Pinpoint the cell where the given text exists, returning its [x, y] midpoint coordinate. 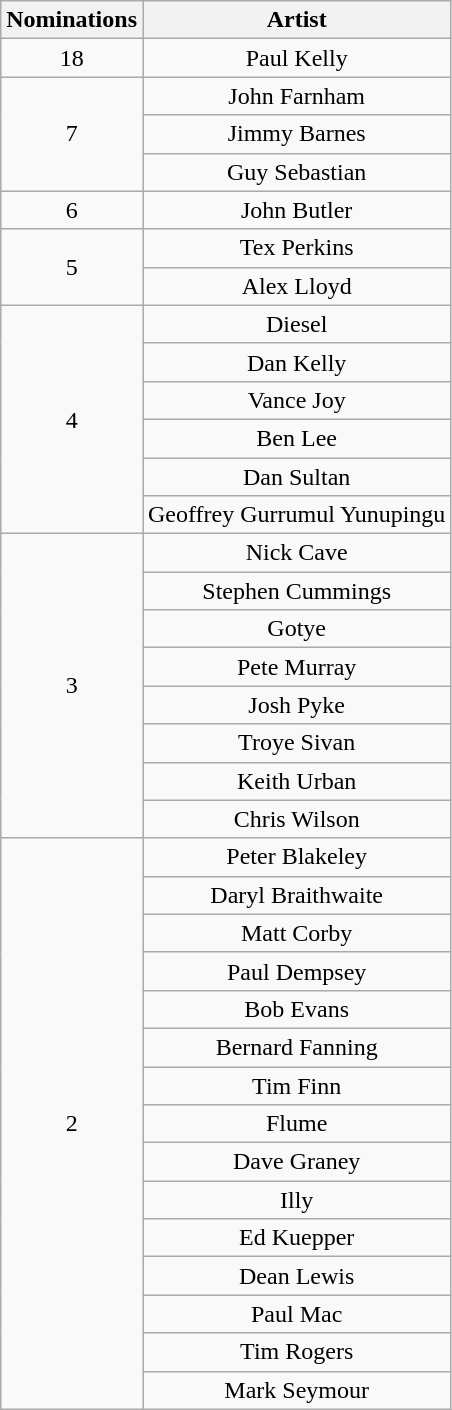
Jimmy Barnes [296, 134]
7 [72, 134]
2 [72, 1124]
Alex Lloyd [296, 286]
Dan Sultan [296, 477]
Illy [296, 1200]
Vance Joy [296, 400]
Dave Graney [296, 1162]
Tim Rogers [296, 1352]
Tex Perkins [296, 248]
Nick Cave [296, 553]
Dan Kelly [296, 362]
Flume [296, 1124]
3 [72, 686]
Gotye [296, 629]
Guy Sebastian [296, 172]
6 [72, 210]
Paul Mac [296, 1314]
Tim Finn [296, 1085]
5 [72, 267]
Matt Corby [296, 933]
Geoffrey Gurrumul Yunupingu [296, 515]
Josh Pyke [296, 705]
Paul Dempsey [296, 971]
John Butler [296, 210]
Diesel [296, 324]
Pete Murray [296, 667]
Ben Lee [296, 438]
Dean Lewis [296, 1276]
Mark Seymour [296, 1390]
Chris Wilson [296, 819]
4 [72, 419]
18 [72, 58]
Artist [296, 20]
Stephen Cummings [296, 591]
Peter Blakeley [296, 857]
John Farnham [296, 96]
Paul Kelly [296, 58]
Daryl Braithwaite [296, 895]
Nominations [72, 20]
Keith Urban [296, 781]
Ed Kuepper [296, 1238]
Bernard Fanning [296, 1047]
Troye Sivan [296, 743]
Bob Evans [296, 1009]
